Return the (x, y) coordinate for the center point of the cell that contains the specified text.  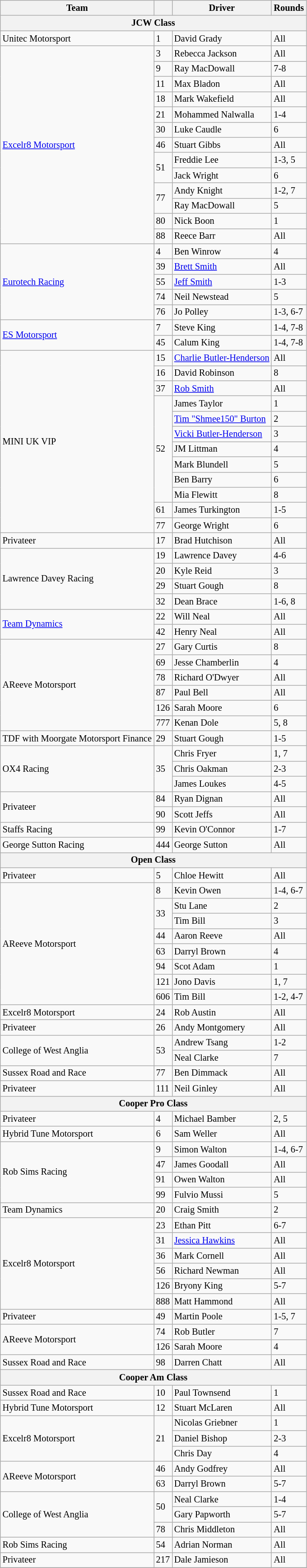
Jeff Smith (222, 282)
Paul Townsend (222, 1393)
45 (163, 343)
OX4 Racing (77, 769)
55 (163, 282)
TDF with Moorgate Motorsport Finance (77, 738)
33 (163, 913)
Kevin O'Connor (222, 830)
121 (163, 982)
Andrew Tsang (222, 1043)
Jack Wright (222, 175)
Dean Brace (222, 601)
Andy Montgomery (222, 1027)
George Sutton (222, 845)
69 (163, 662)
Andy Knight (222, 190)
2, 5 (289, 1119)
1-2 (289, 1043)
1-3, 6-7 (289, 312)
Open Class (153, 860)
94 (163, 967)
Calum King (222, 343)
51 (163, 167)
Staffs Racing (77, 830)
606 (163, 997)
Mark Wakefield (222, 99)
47 (163, 1164)
Darren Chatt (222, 1362)
Cooper Pro Class (153, 1104)
Nicolas Griebner (222, 1423)
35 (163, 769)
17 (163, 540)
4-5 (289, 784)
Neil Newstead (222, 297)
61 (163, 510)
Unitec Motorsport (77, 38)
JCW Class (153, 23)
31 (163, 1240)
1-7 (289, 830)
90 (163, 814)
Ryan Dignan (222, 799)
4-6 (289, 556)
Kevin Owen (222, 890)
Martin Poole (222, 1317)
52 (163, 449)
56 (163, 1271)
23 (163, 1225)
Team (77, 8)
Mia Flewitt (222, 495)
Richard O'Dwyer (222, 677)
88 (163, 236)
1-2, 7 (289, 190)
26 (163, 1027)
91 (163, 1180)
Kyle Reid (222, 571)
Rob Butler (222, 1332)
Richard Newman (222, 1271)
84 (163, 799)
36 (163, 1256)
Henry Neal (222, 632)
Chris Fryer (222, 754)
Rebecca Jackson (222, 53)
Lawrence Davey (222, 556)
Gary Curtis (222, 647)
Ben Barry (222, 480)
217 (163, 1560)
Ben Dimmack (222, 1073)
Daniel Bishop (222, 1438)
Chris Middleton (222, 1530)
George Sutton Racing (77, 845)
80 (163, 221)
Max Bladon (222, 84)
44 (163, 936)
ES Motorsport (77, 335)
Tim "Shmee150" Burton (222, 419)
Jono Davis (222, 982)
Ben Winrow (222, 251)
Cooper Am Class (153, 1377)
1-3 (289, 282)
1-2, 4-7 (289, 997)
Simon Walton (222, 1149)
7-8 (289, 69)
15 (163, 358)
87 (163, 693)
49 (163, 1317)
Ethan Pitt (222, 1225)
Eurotech Racing (77, 282)
111 (163, 1088)
James Turkington (222, 510)
Gary Papworth (222, 1514)
Driver (222, 8)
Bryony King (222, 1286)
Kenan Dole (222, 723)
Craig Smith (222, 1210)
George Wright (222, 525)
1-6, 8 (289, 601)
Luke Caudle (222, 130)
888 (163, 1301)
53 (163, 1050)
777 (163, 723)
JM Littman (222, 449)
Scot Adam (222, 967)
James Taylor (222, 403)
32 (163, 601)
Aaron Reeve (222, 936)
24 (163, 1012)
Steve King (222, 327)
Chloe Hewitt (222, 875)
54 (163, 1545)
10 (163, 1393)
Dale Jamieson (222, 1560)
98 (163, 1362)
Mark Blundell (222, 464)
Rounds (289, 8)
Lawrence Davey Racing (77, 579)
James Loukes (222, 784)
Stu Lane (222, 906)
Chris Oakman (222, 769)
30 (163, 130)
Paul Bell (222, 693)
Scott Jeffs (222, 814)
Rob Austin (222, 1012)
Will Neal (222, 617)
42 (163, 632)
11 (163, 84)
22 (163, 617)
19 (163, 556)
444 (163, 845)
Vicki Butler-Henderson (222, 434)
1-5, 7 (289, 1317)
16 (163, 373)
Jesse Chamberlin (222, 662)
Sam Weller (222, 1134)
Stuart McLaren (222, 1408)
Matt Hammond (222, 1301)
37 (163, 388)
50 (163, 1507)
Fulvio Mussi (222, 1195)
Mark Cornell (222, 1256)
David Robinson (222, 373)
Chris Day (222, 1454)
Freddie Lee (222, 160)
Brad Hutchison (222, 540)
39 (163, 266)
6-7 (289, 1225)
Neil Ginley (222, 1088)
Brett Smith (222, 266)
5, 8 (289, 723)
Reece Barr (222, 236)
Mohammed Nalwalla (222, 114)
Nick Boon (222, 221)
MINI UK VIP (77, 441)
18 (163, 99)
76 (163, 312)
1-3, 5 (289, 160)
Stuart Gibbs (222, 145)
12 (163, 1408)
Rob Smith (222, 388)
Jessica Hawkins (222, 1240)
Andy Godfrey (222, 1469)
27 (163, 647)
Charlie Butler-Henderson (222, 358)
Adrian Norman (222, 1545)
James Goodall (222, 1164)
Jo Polley (222, 312)
Michael Bamber (222, 1119)
David Grady (222, 38)
Owen Walton (222, 1180)
